Identify which cell holds the provided text, then report its [X, Y] central coordinate. 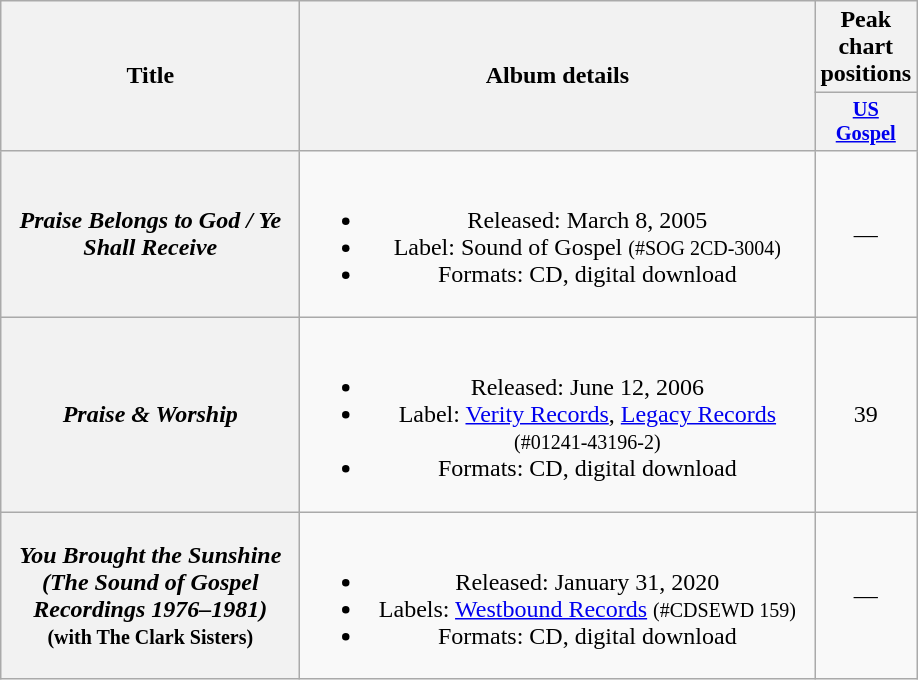
USGospel [866, 122]
Praise & Worship [150, 415]
Released: January 31, 2020Labels: Westbound Records (#CDSEWD 159)Formats: CD, digital download [558, 596]
Released: June 12, 2006Label: Verity Records, Legacy Records (#01241-43196-2)Formats: CD, digital download [558, 415]
Praise Belongs to God / Ye Shall Receive [150, 234]
Released: March 8, 2005Label: Sound of Gospel (#SOG 2CD-3004)Formats: CD, digital download [558, 234]
Peak chart positions [866, 47]
Album details [558, 76]
39 [866, 415]
You Brought the Sunshine (The Sound of Gospel Recordings 1976–1981) (with The Clark Sisters) [150, 596]
Title [150, 76]
